Determine the (X, Y) coordinate at the center of the cell enclosing the given text.  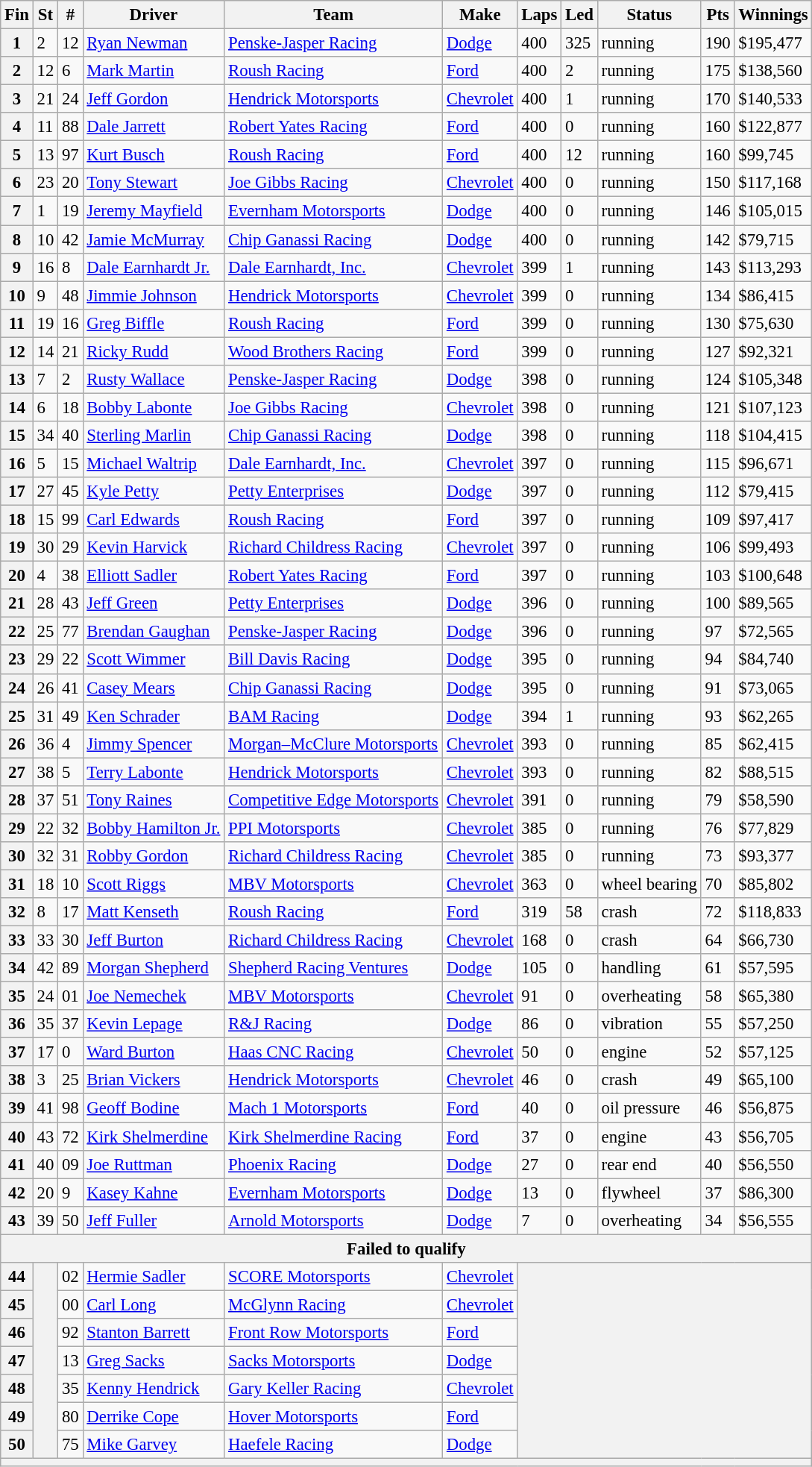
Wood Brothers Racing (334, 351)
Kurt Busch (154, 155)
Terry Labonte (154, 772)
Bobby Labonte (154, 407)
Morgan Shepherd (154, 968)
112 (717, 491)
Dale Earnhardt Jr. (154, 267)
$65,380 (773, 996)
Mark Martin (154, 71)
Jimmy Spencer (154, 744)
$89,565 (773, 603)
Jeremy Mayfield (154, 211)
64 (717, 940)
Robby Gordon (154, 856)
$140,533 (773, 99)
$99,745 (773, 155)
$96,671 (773, 463)
121 (717, 407)
Joe Nemechek (154, 996)
Elliott Sadler (154, 576)
Tony Raines (154, 800)
99 (70, 520)
391 (540, 800)
Jeff Green (154, 603)
142 (717, 239)
Brian Vickers (154, 1081)
Scott Riggs (154, 884)
$77,829 (773, 828)
$66,730 (773, 940)
175 (717, 71)
Ward Burton (154, 1052)
BAM Racing (334, 716)
02 (70, 1277)
handling (649, 968)
$56,555 (773, 1220)
127 (717, 351)
325 (580, 43)
Phoenix Racing (334, 1164)
$57,595 (773, 968)
Kevin Harvick (154, 547)
85 (717, 744)
Haefele Racing (334, 1445)
$79,415 (773, 491)
92 (70, 1333)
$62,265 (773, 716)
Tony Stewart (154, 183)
51 (70, 800)
McGlynn Racing (334, 1304)
Jeff Burton (154, 940)
Ricky Rudd (154, 351)
$88,515 (773, 772)
$57,125 (773, 1052)
$84,740 (773, 660)
168 (540, 940)
rear end (649, 1164)
Haas CNC Racing (334, 1052)
Hover Motorsports (334, 1417)
Geoff Bodine (154, 1108)
Morgan–McClure Motorsports (334, 744)
190 (717, 43)
100 (717, 603)
09 (70, 1164)
# (70, 15)
$56,550 (773, 1164)
Brendan Gaughan (154, 632)
118 (717, 436)
75 (70, 1445)
Sterling Marlin (154, 436)
Winnings (773, 15)
$97,417 (773, 520)
93 (717, 716)
Team (334, 15)
Driver (154, 15)
Casey Mears (154, 688)
oil pressure (649, 1108)
$122,877 (773, 127)
$56,875 (773, 1108)
Jeff Gordon (154, 99)
70 (717, 884)
76 (717, 828)
PPI Motorsports (334, 828)
Jamie McMurray (154, 239)
Dale Jarrett (154, 127)
Ken Schrader (154, 716)
Gary Keller Racing (334, 1389)
89 (70, 968)
98 (70, 1108)
$92,321 (773, 351)
Kirk Shelmerdine Racing (334, 1137)
$85,802 (773, 884)
80 (70, 1417)
Kirk Shelmerdine (154, 1137)
$105,015 (773, 211)
Competitive Edge Motorsports (334, 800)
Arnold Motorsports (334, 1220)
$58,590 (773, 800)
Kevin Lepage (154, 1024)
Matt Kenseth (154, 912)
61 (717, 968)
103 (717, 576)
52 (717, 1052)
Make (480, 15)
105 (540, 968)
Hermie Sadler (154, 1277)
$117,168 (773, 183)
$86,300 (773, 1193)
$107,123 (773, 407)
Fin (17, 15)
Shepherd Racing Ventures (334, 968)
Jimmie Johnson (154, 295)
Scott Wimmer (154, 660)
Stanton Barrett (154, 1333)
Carl Long (154, 1304)
150 (717, 183)
124 (717, 380)
Kenny Hendrick (154, 1389)
86 (540, 1024)
88 (70, 127)
$104,415 (773, 436)
146 (717, 211)
Front Row Motorsports (334, 1333)
44 (17, 1277)
47 (17, 1360)
Carl Edwards (154, 520)
Michael Waltrip (154, 463)
wheel bearing (649, 884)
Rusty Wallace (154, 380)
134 (717, 295)
00 (70, 1304)
$72,565 (773, 632)
170 (717, 99)
106 (717, 547)
$118,833 (773, 912)
Kasey Kahne (154, 1193)
$62,415 (773, 744)
94 (717, 660)
Greg Sacks (154, 1360)
Pts (717, 15)
55 (717, 1024)
Bobby Hamilton Jr. (154, 828)
77 (70, 632)
82 (717, 772)
130 (717, 323)
$99,493 (773, 547)
79 (717, 800)
$113,293 (773, 267)
Status (649, 15)
394 (540, 716)
$56,705 (773, 1137)
$75,630 (773, 323)
Jeff Fuller (154, 1220)
$57,250 (773, 1024)
319 (540, 912)
$65,100 (773, 1081)
Greg Biffle (154, 323)
Mach 1 Motorsports (334, 1108)
Derrike Cope (154, 1417)
$79,715 (773, 239)
$73,065 (773, 688)
St (45, 15)
Sacks Motorsports (334, 1360)
Ryan Newman (154, 43)
R&J Racing (334, 1024)
$105,348 (773, 380)
Failed to qualify (406, 1248)
Joe Ruttman (154, 1164)
SCORE Motorsports (334, 1277)
$100,648 (773, 576)
Led (580, 15)
$138,560 (773, 71)
01 (70, 996)
Mike Garvey (154, 1445)
363 (540, 884)
vibration (649, 1024)
$195,477 (773, 43)
73 (717, 856)
$93,377 (773, 856)
Laps (540, 15)
flywheel (649, 1193)
Kyle Petty (154, 491)
Bill Davis Racing (334, 660)
143 (717, 267)
115 (717, 463)
109 (717, 520)
$86,415 (773, 295)
